Return [x, y] of the center of cell containing provided text 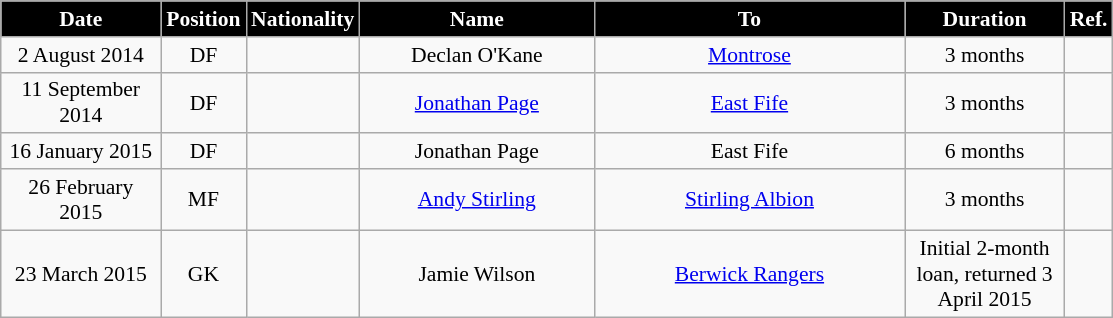
Duration [985, 19]
Date [81, 19]
To [749, 19]
11 September 2014 [81, 102]
Declan O'Kane [476, 55]
26 February 2015 [81, 200]
23 March 2015 [81, 274]
Name [476, 19]
GK [204, 274]
6 months [985, 152]
Initial 2-month loan, returned 3 April 2015 [985, 274]
Position [204, 19]
MF [204, 200]
Stirling Albion [749, 200]
Andy Stirling [476, 200]
Nationality [302, 19]
16 January 2015 [81, 152]
Jamie Wilson [476, 274]
Montrose [749, 55]
2 August 2014 [81, 55]
Ref. [1089, 19]
Berwick Rangers [749, 274]
